Output the (x, y) coordinate of the center of the cell containing the given text.  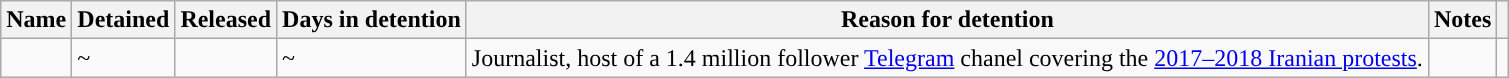
Detained (124, 20)
Reason for detention (947, 20)
Released (226, 20)
Journalist, host of a 1.4 million follower Telegram chanel covering the 2017–2018 Iranian protests. (947, 58)
Name (36, 20)
Days in detention (372, 20)
Notes (1462, 20)
